Determine the (x, y) coordinate at the center of the cell enclosing the given text.  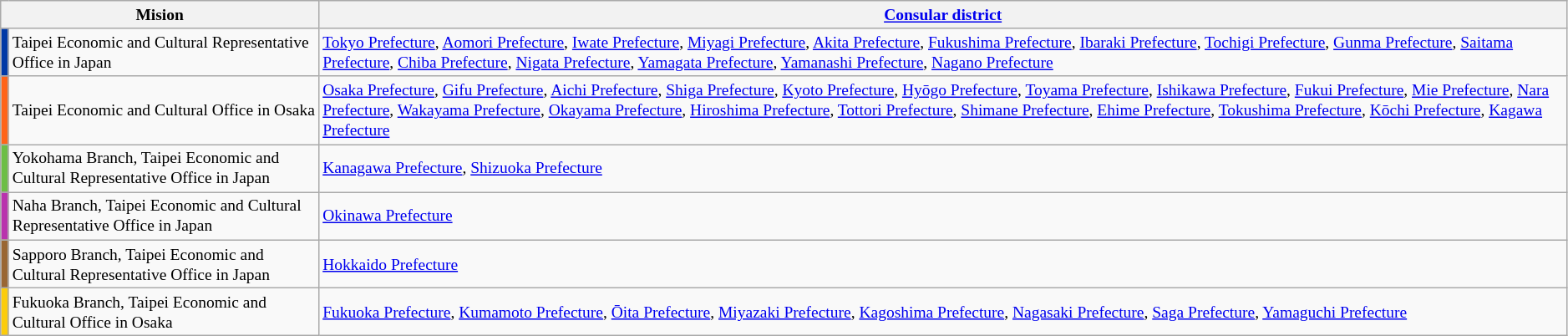
Sapporo Branch, Taipei Economic and Cultural Representative Office in Japan (164, 264)
Consular district (943, 15)
Fukuoka Branch, Taipei Economic and Cultural Office in Osaka (164, 311)
Hokkaido Prefecture (943, 264)
Mision (160, 15)
Naha Branch, Taipei Economic and Cultural Representative Office in Japan (164, 216)
Okinawa Prefecture (943, 216)
Yokohama Branch, Taipei Economic and Cultural Representative Office in Japan (164, 169)
Taipei Economic and Cultural Representative Office in Japan (164, 52)
Taipei Economic and Cultural Office in Osaka (164, 110)
Kanagawa Prefecture, Shizuoka Prefecture (943, 169)
